Locate the cell with the specified text and output its [x, y] center coordinate. 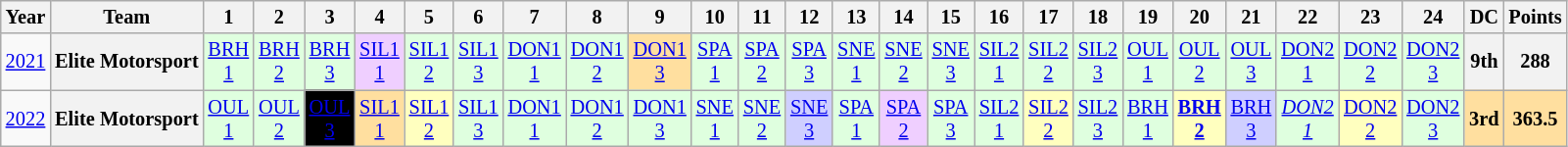
1 [229, 17]
2022 [25, 119]
24 [1433, 17]
11 [762, 17]
Team [126, 17]
13 [856, 17]
19 [1148, 17]
23 [1370, 17]
Points [1535, 17]
Year [25, 17]
3rd [1484, 119]
4 [379, 17]
12 [809, 17]
288 [1535, 62]
3 [330, 17]
20 [1200, 17]
22 [1307, 17]
8 [597, 17]
2 [279, 17]
363.5 [1535, 119]
17 [1048, 17]
9th [1484, 62]
10 [715, 17]
DC [1484, 17]
5 [429, 17]
7 [535, 17]
14 [903, 17]
9 [660, 17]
21 [1252, 17]
18 [1098, 17]
16 [999, 17]
2021 [25, 62]
15 [951, 17]
6 [478, 17]
